Return the [x, y] coordinate for the center point of the cell that contains the specified text.  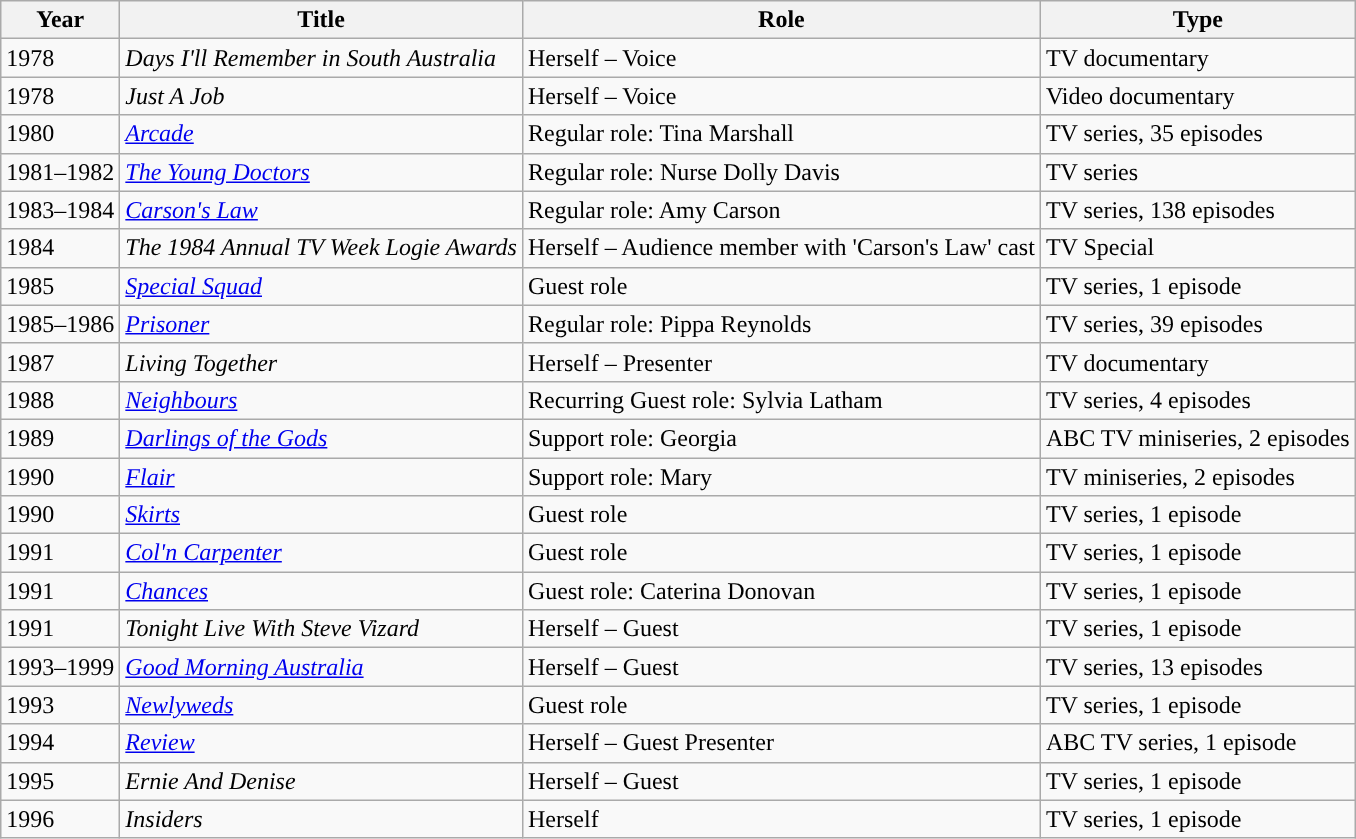
1993 [60, 705]
TV series, 4 episodes [1198, 400]
1996 [60, 819]
Year [60, 20]
TV series, 138 episodes [1198, 210]
TV series [1198, 172]
TV miniseries, 2 episodes [1198, 477]
Arcade [322, 134]
Support role: Georgia [781, 438]
1989 [60, 438]
Regular role: Nurse Dolly Davis [781, 172]
Regular role: Amy Carson [781, 210]
Good Morning Australia [322, 667]
TV series, 13 episodes [1198, 667]
Flair [322, 477]
Just A Job [322, 96]
Type [1198, 20]
TV series, 35 episodes [1198, 134]
1987 [60, 362]
Herself – Audience member with 'Carson's Law' cast [781, 248]
Col'n Carpenter [322, 553]
1984 [60, 248]
The 1984 Annual TV Week Logie Awards [322, 248]
Recurring Guest role: Sylvia Latham [781, 400]
TV Special [1198, 248]
Role [781, 20]
Insiders [322, 819]
Chances [322, 591]
1985 [60, 286]
ABC TV series, 1 episode [1198, 743]
Prisoner [322, 324]
Herself – Presenter [781, 362]
1994 [60, 743]
1993–1999 [60, 667]
1981–1982 [60, 172]
Tonight Live With Steve Vizard [322, 629]
Video documentary [1198, 96]
The Young Doctors [322, 172]
Ernie And Denise [322, 781]
Title [322, 20]
Living Together [322, 362]
1983–1984 [60, 210]
Neighbours [322, 400]
1995 [60, 781]
Regular role: Pippa Reynolds [781, 324]
Guest role: Caterina Donovan [781, 591]
Support role: Mary [781, 477]
TV series, 39 episodes [1198, 324]
Carson's Law [322, 210]
Herself [781, 819]
Special Squad [322, 286]
Darlings of the Gods [322, 438]
1988 [60, 400]
Regular role: Tina Marshall [781, 134]
Days I'll Remember in South Australia [322, 58]
Herself – Guest Presenter [781, 743]
Skirts [322, 515]
ABC TV miniseries, 2 episodes [1198, 438]
Review [322, 743]
1980 [60, 134]
1985–1986 [60, 324]
Newlyweds [322, 705]
